Extract the [x, y] coordinate from the center of the cell holding the provided text.  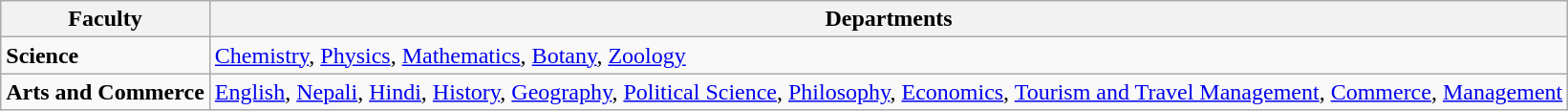
Chemistry, Physics, Mathematics, Botany, Zoology [889, 55]
English, Nepali, Hindi, History, Geography, Political Science, Philosophy, Economics, Tourism and Travel Management, Commerce, Management [889, 92]
Science [105, 55]
Arts and Commerce [105, 92]
Faculty [105, 19]
Departments [889, 19]
